Identify which cell holds the provided text, then report its (x, y) central coordinate. 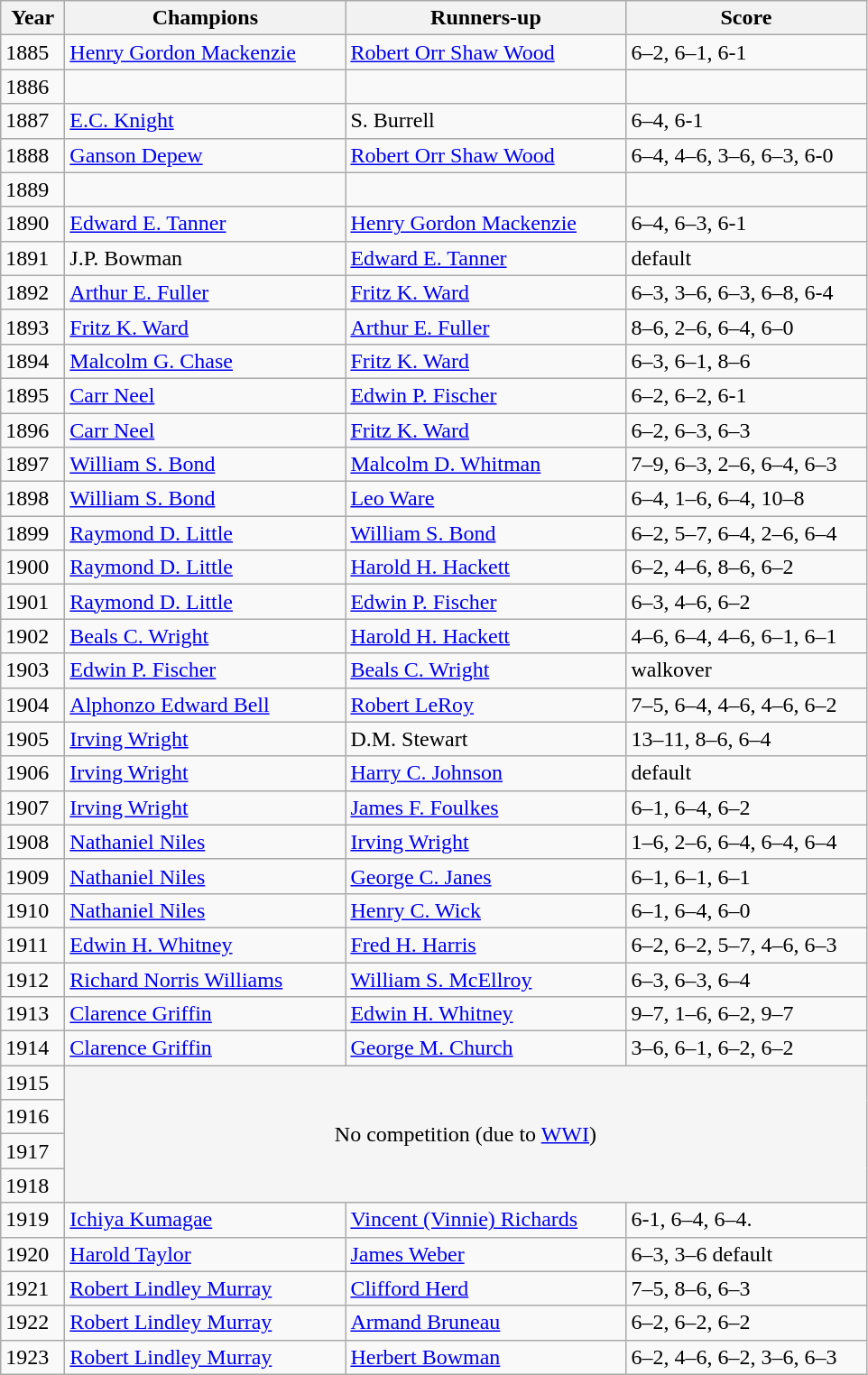
7–5, 6–4, 4–6, 4–6, 6–2 (746, 705)
Richard Norris Williams (206, 979)
Clifford Herd (485, 1288)
Alphonzo Edward Bell (206, 705)
1917 (32, 1151)
William S. McEllroy (485, 979)
8–6, 2–6, 6–4, 6–0 (746, 327)
Fred H. Harris (485, 945)
Runners-up (485, 18)
6–4, 4–6, 3–6, 6–3, 6-0 (746, 155)
1900 (32, 568)
Score (746, 18)
6–3, 3–6 default (746, 1254)
1889 (32, 189)
6–2, 6–2, 6-1 (746, 395)
S. Burrell (485, 121)
Herbert Bowman (485, 1357)
Harry C. Johnson (485, 773)
1916 (32, 1117)
D.M. Stewart (485, 739)
1918 (32, 1186)
Leo Ware (485, 499)
6–2, 5–7, 6–4, 2–6, 6–4 (746, 533)
1885 (32, 52)
6–4, 6–3, 6-1 (746, 224)
J.P. Bowman (206, 258)
1921 (32, 1288)
Vincent (Vinnie) Richards (485, 1220)
1922 (32, 1323)
1896 (32, 430)
Armand Bruneau (485, 1323)
1888 (32, 155)
6–2, 6–3, 6–3 (746, 430)
1891 (32, 258)
6–3, 6–1, 8–6 (746, 361)
1894 (32, 361)
3–6, 6–1, 6–2, 6–2 (746, 1048)
1910 (32, 910)
6–2, 4–6, 8–6, 6–2 (746, 568)
7–5, 8–6, 6–3 (746, 1288)
6–3, 4–6, 6–2 (746, 602)
George M. Church (485, 1048)
9–7, 1–6, 6–2, 9–7 (746, 1014)
George C. Janes (485, 876)
6–2, 6–2, 5–7, 4–6, 6–3 (746, 945)
1908 (32, 842)
1890 (32, 224)
6–2, 4–6, 6–2, 3–6, 6–3 (746, 1357)
1920 (32, 1254)
1893 (32, 327)
6–1, 6–1, 6–1 (746, 876)
1899 (32, 533)
6–2, 6–2, 6–2 (746, 1323)
1907 (32, 807)
1904 (32, 705)
No competition (due to WWI) (466, 1134)
6–3, 6–3, 6–4 (746, 979)
Robert LeRoy (485, 705)
1895 (32, 395)
James Weber (485, 1254)
6–1, 6–4, 6–0 (746, 910)
1912 (32, 979)
6–2, 6–1, 6-1 (746, 52)
1906 (32, 773)
E.C. Knight (206, 121)
1915 (32, 1083)
4–6, 6–4, 4–6, 6–1, 6–1 (746, 636)
Henry C. Wick (485, 910)
7–9, 6–3, 2–6, 6–4, 6–3 (746, 465)
1923 (32, 1357)
walkover (746, 670)
6–4, 1–6, 6–4, 10–8 (746, 499)
Malcolm G. Chase (206, 361)
1–6, 2–6, 6–4, 6–4, 6–4 (746, 842)
6–4, 6-1 (746, 121)
1898 (32, 499)
Ganson Depew (206, 155)
1892 (32, 292)
1905 (32, 739)
1886 (32, 87)
1909 (32, 876)
1903 (32, 670)
6-1, 6–4, 6–4. (746, 1220)
Champions (206, 18)
Year (32, 18)
1919 (32, 1220)
Ichiya Kumagae (206, 1220)
1914 (32, 1048)
1902 (32, 636)
13–11, 8–6, 6–4 (746, 739)
1887 (32, 121)
Harold Taylor (206, 1254)
1911 (32, 945)
6–1, 6–4, 6–2 (746, 807)
6–3, 3–6, 6–3, 6–8, 6-4 (746, 292)
1901 (32, 602)
1897 (32, 465)
James F. Foulkes (485, 807)
Malcolm D. Whitman (485, 465)
1913 (32, 1014)
